Extract the [X, Y] coordinate from the center of the cell holding the provided text.  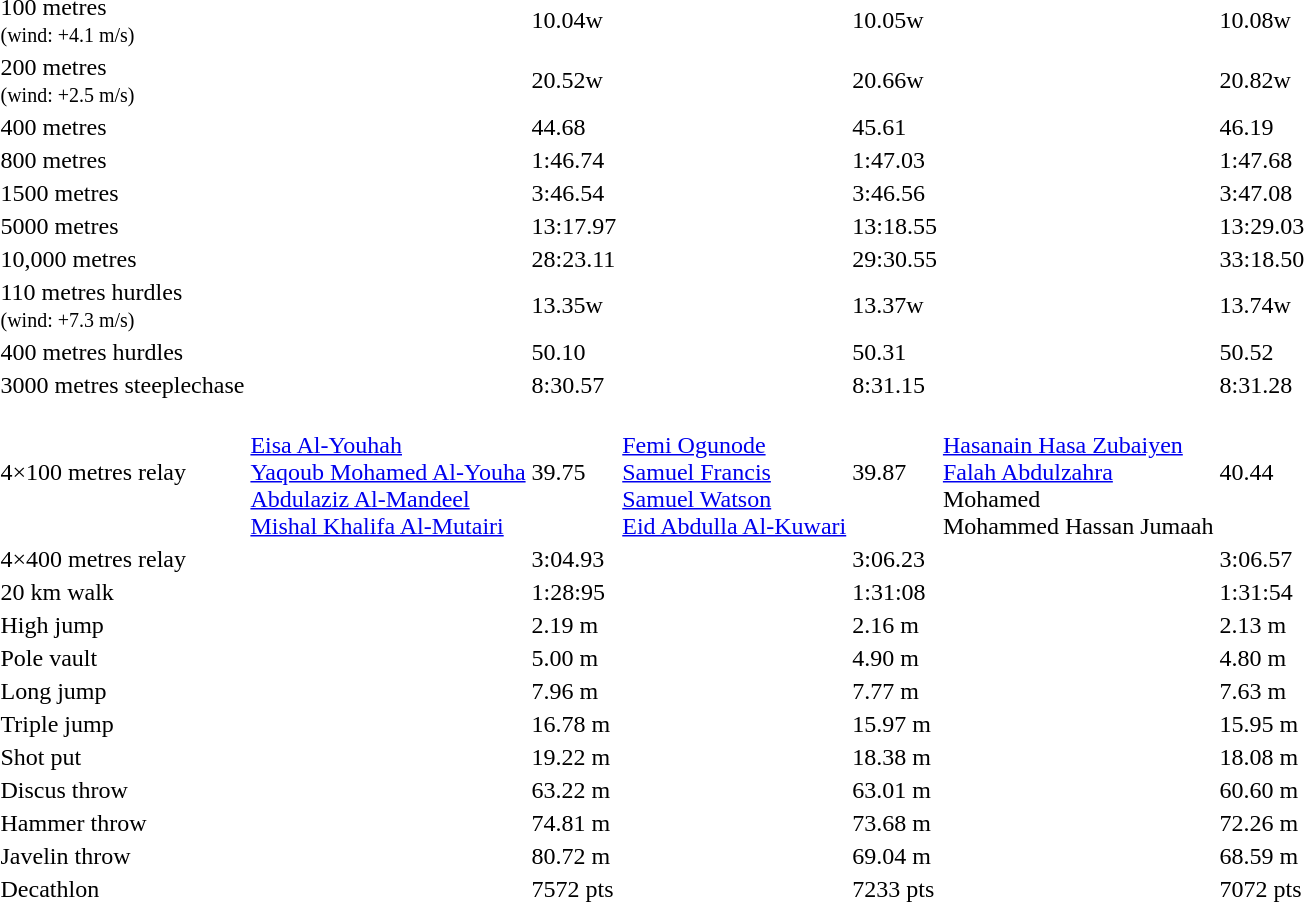
13.37w [895, 306]
80.72 m [574, 856]
Hasanain Hasa ZubaiyenFalah AbdulzahraMohamedMohammed Hassan Jumaah [1078, 472]
39.75 [574, 472]
44.68 [574, 127]
28:23.11 [574, 259]
8:30.57 [574, 385]
3:46.54 [574, 193]
4.90 m [895, 658]
50.10 [574, 352]
19.22 m [574, 757]
74.81 m [574, 823]
20.66w [895, 80]
13:17.97 [574, 226]
1:31:08 [895, 592]
13:18.55 [895, 226]
29:30.55 [895, 259]
7.77 m [895, 691]
39.87 [895, 472]
5.00 m [574, 658]
Femi OgunodeSamuel FrancisSamuel WatsonEid Abdulla Al-Kuwari [734, 472]
2.16 m [895, 625]
Eisa Al-YouhahYaqoub Mohamed Al-YouhaAbdulaziz Al-MandeelMishal Khalifa Al-Mutairi [388, 472]
3:06.23 [895, 559]
18.38 m [895, 757]
3:04.93 [574, 559]
63.01 m [895, 790]
8:31.15 [895, 385]
1:46.74 [574, 160]
3:46.56 [895, 193]
1:47.03 [895, 160]
20.52w [574, 80]
1:28:95 [574, 592]
45.61 [895, 127]
15.97 m [895, 724]
7.96 m [574, 691]
73.68 m [895, 823]
50.31 [895, 352]
63.22 m [574, 790]
69.04 m [895, 856]
13.35w [574, 306]
16.78 m [574, 724]
2.19 m [574, 625]
